Find where the given text appears and provide that cell's center as (X, Y) coordinate. 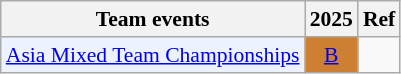
2025 (332, 19)
Team events (153, 19)
B (332, 55)
Ref (379, 19)
Asia Mixed Team Championships (153, 55)
